Scan for the cell matching the given text and deliver its (x, y) coordinate at center. 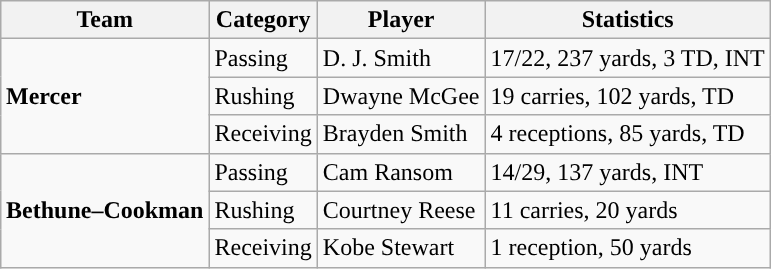
Player (401, 20)
Statistics (628, 20)
14/29, 137 yards, INT (628, 172)
11 carries, 20 yards (628, 210)
Courtney Reese (401, 210)
Bethune–Cookman (105, 210)
Brayden Smith (401, 134)
Dwayne McGee (401, 96)
Mercer (105, 96)
Team (105, 20)
17/22, 237 yards, 3 TD, INT (628, 58)
1 reception, 50 yards (628, 248)
4 receptions, 85 yards, TD (628, 134)
Kobe Stewart (401, 248)
D. J. Smith (401, 58)
Cam Ransom (401, 172)
19 carries, 102 yards, TD (628, 96)
Category (263, 20)
